Determine the (x, y) coordinate at the center of the cell enclosing the given text.  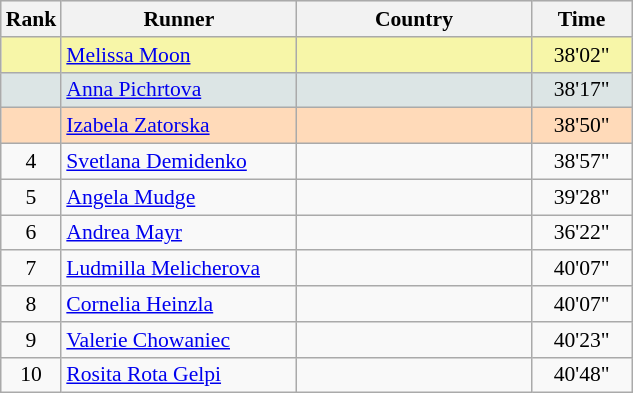
Country (414, 19)
4 (32, 162)
40'48" (582, 375)
Valerie Chowaniec (178, 340)
Rank (32, 19)
10 (32, 375)
38'50" (582, 126)
Runner (178, 19)
Melissa Moon (178, 55)
8 (32, 304)
38'17" (582, 90)
40'23" (582, 340)
9 (32, 340)
7 (32, 269)
Izabela Zatorska (178, 126)
Anna Pichrtova (178, 90)
38'02" (582, 55)
Ludmilla Melicherova (178, 269)
36'22" (582, 233)
39'28" (582, 197)
Andrea Mayr (178, 233)
38'57" (582, 162)
Angela Mudge (178, 197)
Time (582, 19)
Rosita Rota Gelpi (178, 375)
5 (32, 197)
Svetlana Demidenko (178, 162)
6 (32, 233)
Cornelia Heinzla (178, 304)
